Output the (X, Y) coordinate of the center of the cell containing the given text.  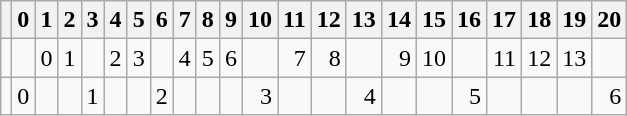
14 (398, 20)
16 (470, 20)
17 (504, 20)
20 (610, 20)
19 (574, 20)
18 (540, 20)
15 (434, 20)
